Pinpoint the cell where the given text exists, returning its [X, Y] midpoint coordinate. 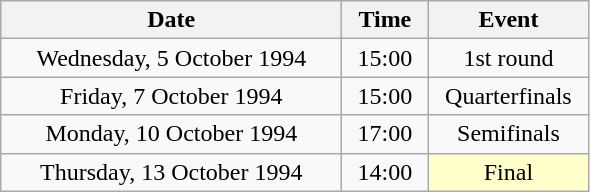
Thursday, 13 October 1994 [172, 172]
Final [508, 172]
Wednesday, 5 October 1994 [172, 58]
Quarterfinals [508, 96]
17:00 [385, 134]
Event [508, 20]
Monday, 10 October 1994 [172, 134]
Date [172, 20]
Time [385, 20]
14:00 [385, 172]
Friday, 7 October 1994 [172, 96]
Semifinals [508, 134]
1st round [508, 58]
